Extract the (X, Y) coordinate from the center of the cell holding the provided text.  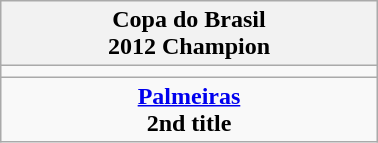
Palmeiras2nd title (189, 110)
Copa do Brasil2012 Champion (189, 34)
